Scan for the cell matching the given text and deliver its (x, y) coordinate at center. 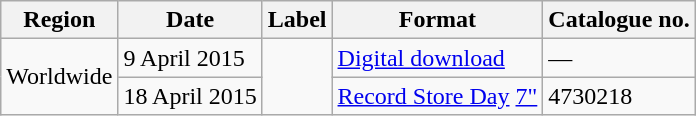
— (619, 58)
Region (60, 20)
4730218 (619, 96)
Label (297, 20)
9 April 2015 (190, 58)
18 April 2015 (190, 96)
Catalogue no. (619, 20)
Record Store Day 7" (438, 96)
Digital download (438, 58)
Worldwide (60, 77)
Date (190, 20)
Format (438, 20)
